From the cell containing the given text, extract its center point as [x, y] coordinate. 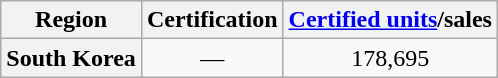
Certified units/sales [390, 20]
— [212, 58]
178,695 [390, 58]
Certification [212, 20]
Region [72, 20]
South Korea [72, 58]
